Provide the [X, Y] coordinate of the cell's center where the given text is located.  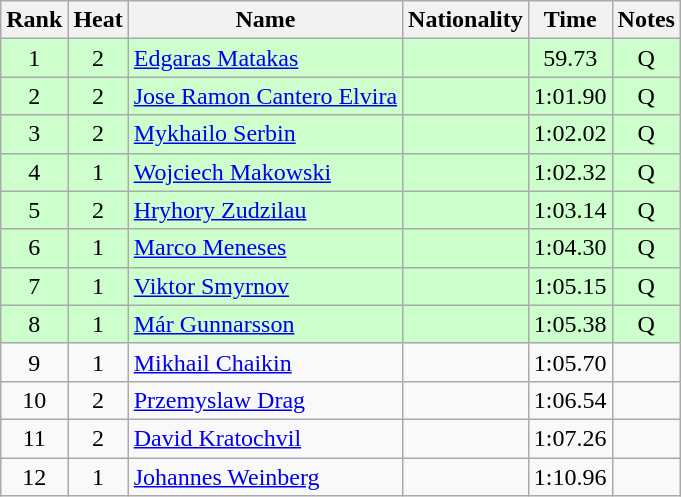
6 [34, 248]
Name [265, 20]
1:04.30 [570, 248]
59.73 [570, 58]
9 [34, 362]
1:02.02 [570, 134]
4 [34, 172]
Notes [646, 20]
Marco Meneses [265, 248]
Mykhailo Serbin [265, 134]
1:05.15 [570, 286]
Edgaras Matakas [265, 58]
1:02.32 [570, 172]
1:10.96 [570, 477]
Time [570, 20]
Johannes Weinberg [265, 477]
1:01.90 [570, 96]
8 [34, 324]
11 [34, 438]
1:05.38 [570, 324]
Heat [98, 20]
Wojciech Makowski [265, 172]
Przemyslaw Drag [265, 400]
7 [34, 286]
Rank [34, 20]
3 [34, 134]
1:06.54 [570, 400]
Viktor Smyrnov [265, 286]
1:07.26 [570, 438]
Jose Ramon Cantero Elvira [265, 96]
David Kratochvil [265, 438]
10 [34, 400]
5 [34, 210]
Mikhail Chaikin [265, 362]
Hryhory Zudzilau [265, 210]
1:05.70 [570, 362]
12 [34, 477]
Nationality [466, 20]
Már Gunnarsson [265, 324]
1:03.14 [570, 210]
